Extract the (X, Y) coordinate from the center of the cell holding the provided text.  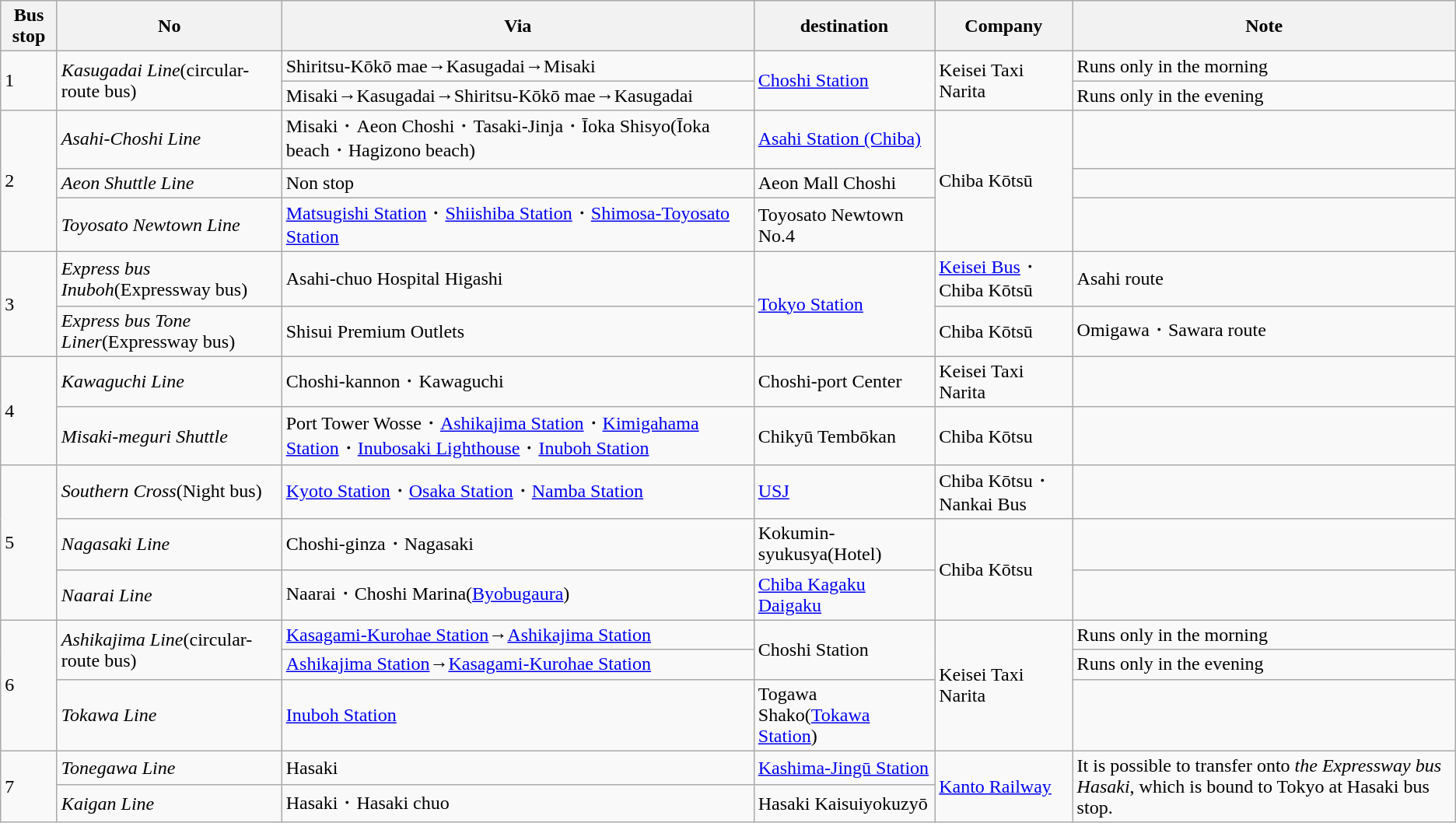
4 (30, 411)
Chiba Kōtsu・Nankai Bus (1003, 492)
Nagasaki Line (170, 545)
Kanto Railway (1003, 786)
Matsugishi Station・Shiishiba Station・Shimosa-Toyosato Station (518, 225)
USJ (844, 492)
Choshi-kannon・Kawaguchi (518, 381)
Kokumin-syukusya(Hotel) (844, 545)
Southern Cross(Night bus) (170, 492)
Aeon Shuttle Line (170, 183)
Chikyū Tembōkan (844, 436)
Naarai Line (170, 594)
destination (844, 26)
Hasaki Kaisuiyokuzyō (844, 804)
Express bus Tone Liner(Expressway bus) (170, 331)
Company (1003, 26)
Tokyo Station (844, 305)
Omigawa・Sawara route (1264, 331)
Asahi Station (Chiba) (844, 139)
Kashima-Jingū Station (844, 767)
Misaki・Aeon Choshi・Tasaki-Jinja・Īoka Shisyo(Īoka beach・Hagizono beach) (518, 139)
Togawa Shako(Tokawa Station) (844, 715)
Kyoto Station・Osaka Station・Namba Station (518, 492)
Hasaki (518, 767)
Choshi-port Center (844, 381)
Chiba Kagaku Daigaku (844, 594)
Asahi route (1264, 279)
Note (1264, 26)
Kaigan Line (170, 804)
Toyosato Newtown No.4 (844, 225)
1 (30, 81)
Ashikajima Line(circular-route bus) (170, 650)
7 (30, 786)
Misaki-meguri Shuttle (170, 436)
It is possible to transfer onto the Expressway bus Hasaki, which is bound to Tokyo at Hasaki bus stop. (1264, 786)
Shiritsu-Kōkō mae→Kasugadai→Misaki (518, 66)
Kawaguchi Line (170, 381)
Non stop (518, 183)
Tonegawa Line (170, 767)
2 (30, 181)
Choshi-ginza・Nagasaki (518, 545)
Kasagami-Kurohae Station→Ashikajima Station (518, 635)
Ashikajima Station→Kasagami-Kurohae Station (518, 664)
5 (30, 542)
Kasugadai Line(circular-route bus) (170, 81)
Asahi-Choshi Line (170, 139)
Misaki→Kasugadai→Shiritsu-Kōkō mae→Kasugadai (518, 96)
Bus stop (30, 26)
Keisei Bus・Chiba Kōtsū (1003, 279)
6 (30, 685)
Toyosato Newtown Line (170, 225)
No (170, 26)
Shisui Premium Outlets (518, 331)
Asahi-chuo Hospital Higashi (518, 279)
3 (30, 305)
Express bus Inuboh(Expressway bus) (170, 279)
Naarai・Choshi Marina(Byobugaura) (518, 594)
Hasaki・Hasaki chuo (518, 804)
Via (518, 26)
Tokawa Line (170, 715)
Inuboh Station (518, 715)
Aeon Mall Choshi (844, 183)
Port Tower Wosse・Ashikajima Station・Kimigahama Station・Inubosaki Lighthouse・Inuboh Station (518, 436)
